Scan for the cell matching the given text and deliver its [x, y] coordinate at center. 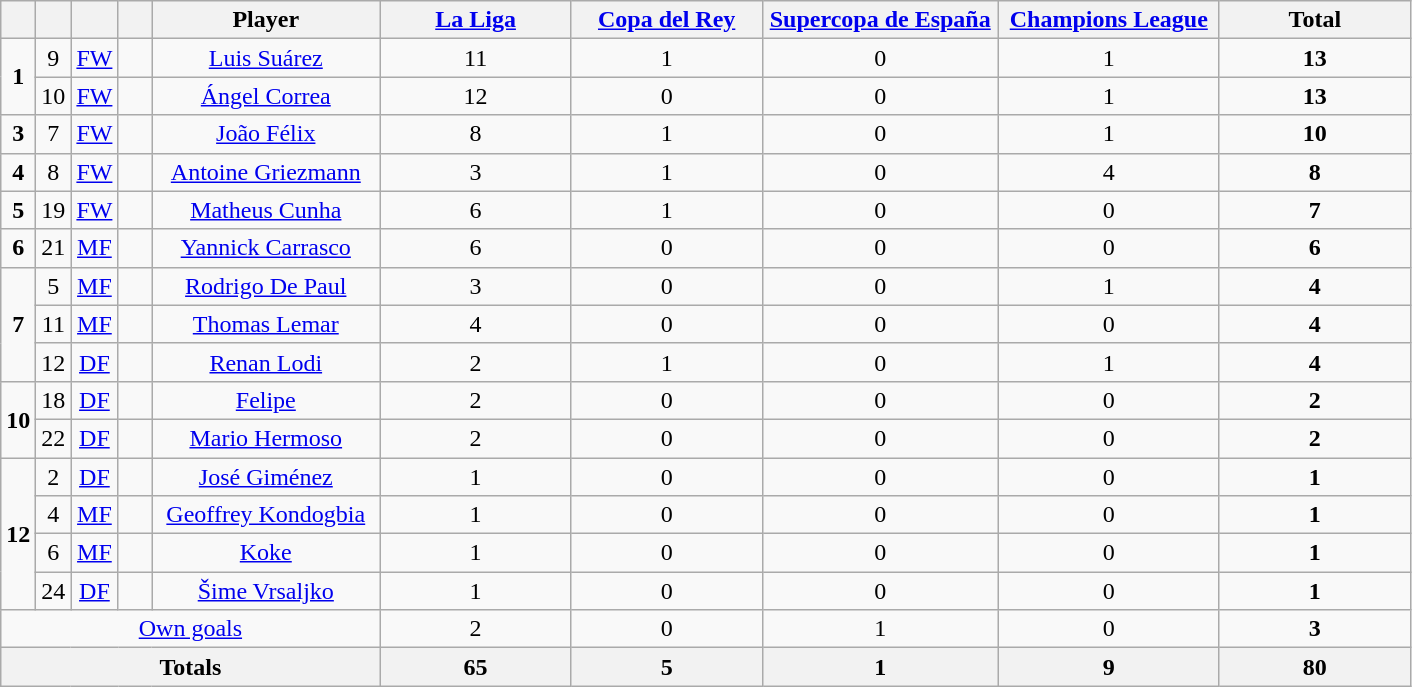
Matheus Cunha [266, 210]
Supercopa de España [880, 20]
Total [1314, 20]
21 [54, 248]
Thomas Lemar [266, 324]
Geoffrey Kondogbia [266, 515]
Koke [266, 553]
18 [54, 400]
Šime Vrsaljko [266, 591]
Champions League [1108, 20]
Felipe [266, 400]
Luis Suárez [266, 58]
José Giménez [266, 477]
Copa del Rey [666, 20]
Antoine Griezmann [266, 172]
Renan Lodi [266, 362]
65 [476, 667]
La Liga [476, 20]
24 [54, 591]
Totals [190, 667]
Ángel Correa [266, 96]
Rodrigo De Paul [266, 286]
Player [266, 20]
80 [1314, 667]
Own goals [190, 629]
Yannick Carrasco [266, 248]
João Félix [266, 134]
22 [54, 438]
19 [54, 210]
Mario Hermoso [266, 438]
